Provide the (x, y) coordinate of the cell's center where the given text is located.  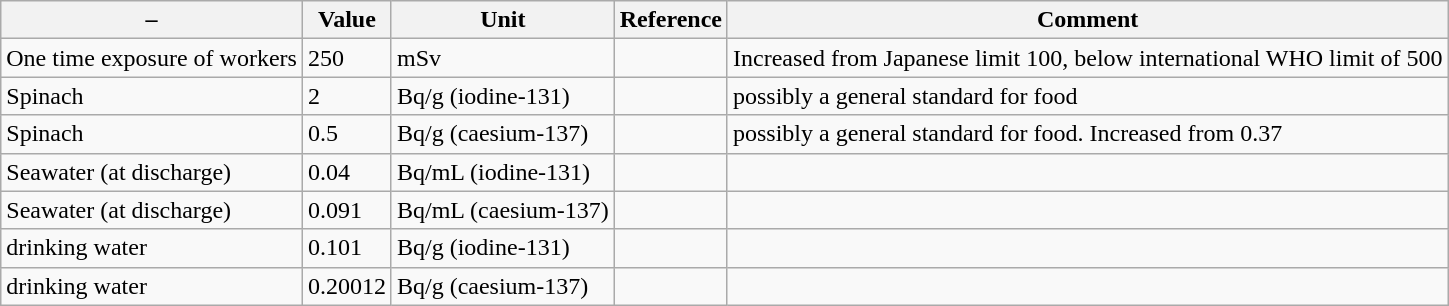
possibly a general standard for food (1087, 96)
Increased from Japanese limit 100, below international WHO limit of 500 (1087, 58)
Unit (502, 20)
Value (346, 20)
250 (346, 58)
possibly a general standard for food. Increased from 0.37 (1087, 134)
0.20012 (346, 286)
2 (346, 96)
0.101 (346, 248)
0.091 (346, 210)
Bq/mL (iodine-131) (502, 172)
Comment (1087, 20)
– (152, 20)
Reference (670, 20)
0.04 (346, 172)
mSv (502, 58)
One time exposure of workers (152, 58)
0.5 (346, 134)
Bq/mL (caesium-137) (502, 210)
